From the cell containing the given text, extract its center point as [x, y] coordinate. 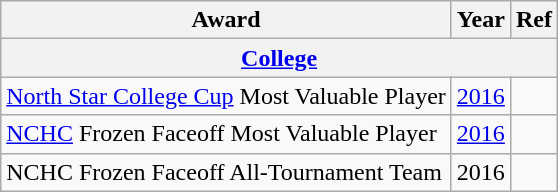
NCHC Frozen Faceoff All-Tournament Team [226, 172]
North Star College Cup Most Valuable Player [226, 96]
NCHC Frozen Faceoff Most Valuable Player [226, 134]
College [280, 58]
Ref [534, 20]
Award [226, 20]
Year [480, 20]
